Provide the (X, Y) coordinate of the cell's center where the given text is located.  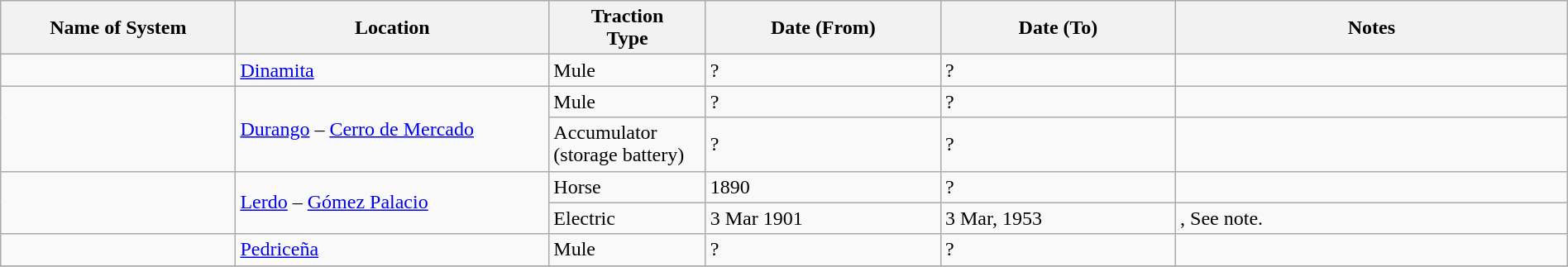
Location (392, 28)
Name of System (118, 28)
1890 (823, 187)
Notes (1372, 28)
Electric (627, 218)
, See note. (1372, 218)
Lerdo – Gómez Palacio (392, 203)
Date (To) (1058, 28)
3 Mar, 1953 (1058, 218)
Dinamita (392, 70)
3 Mar 1901 (823, 218)
Accumulator (storage battery) (627, 144)
Date (From) (823, 28)
Horse (627, 187)
TractionType (627, 28)
Pedriceña (392, 250)
Durango – Cerro de Mercado (392, 129)
